Search for the cell housing the specified text and yield its (x, y) center coordinate. 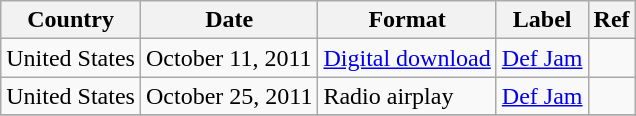
Date (228, 20)
Ref (612, 20)
Format (407, 20)
Label (542, 20)
Country (71, 20)
Digital download (407, 58)
October 11, 2011 (228, 58)
October 25, 2011 (228, 96)
Radio airplay (407, 96)
